Identify which cell holds the provided text, then report its [X, Y] central coordinate. 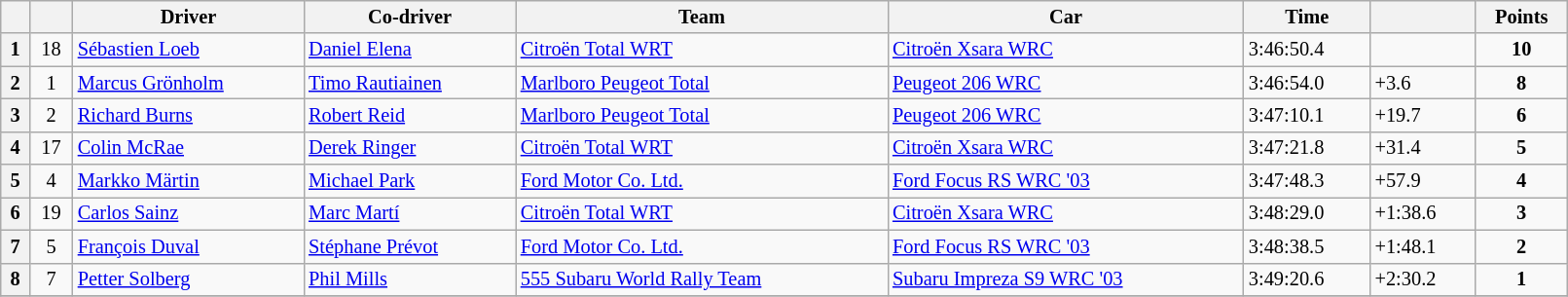
+2:30.2 [1423, 279]
Points [1522, 17]
Stéphane Prévot [410, 246]
Team [702, 17]
3:46:50.4 [1307, 50]
19 [51, 213]
+19.7 [1423, 115]
3:48:29.0 [1307, 213]
Daniel Elena [410, 50]
+31.4 [1423, 148]
10 [1522, 50]
+3.6 [1423, 83]
Carlos Sainz [189, 213]
Phil Mills [410, 279]
Colin McRae [189, 148]
Driver [189, 17]
555 Subaru World Rally Team [702, 279]
Subaru Impreza S9 WRC '03 [1066, 279]
+1:48.1 [1423, 246]
Sébastien Loeb [189, 50]
Co-driver [410, 17]
3:47:21.8 [1307, 148]
3:47:48.3 [1307, 181]
Michael Park [410, 181]
Markko Märtin [189, 181]
17 [51, 148]
3:46:54.0 [1307, 83]
Petter Solberg [189, 279]
Marcus Grönholm [189, 83]
Richard Burns [189, 115]
Car [1066, 17]
+1:38.6 [1423, 213]
Robert Reid [410, 115]
Derek Ringer [410, 148]
François Duval [189, 246]
+57.9 [1423, 181]
Marc Martí [410, 213]
3:49:20.6 [1307, 279]
Timo Rautiainen [410, 83]
Time [1307, 17]
3:48:38.5 [1307, 246]
18 [51, 50]
3:47:10.1 [1307, 115]
